Detect which cell encompasses the target text, then output its (X, Y) center coordinate. 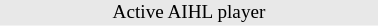
Active AIHL player (189, 13)
